Scan for the cell matching the given text and deliver its (X, Y) coordinate at center. 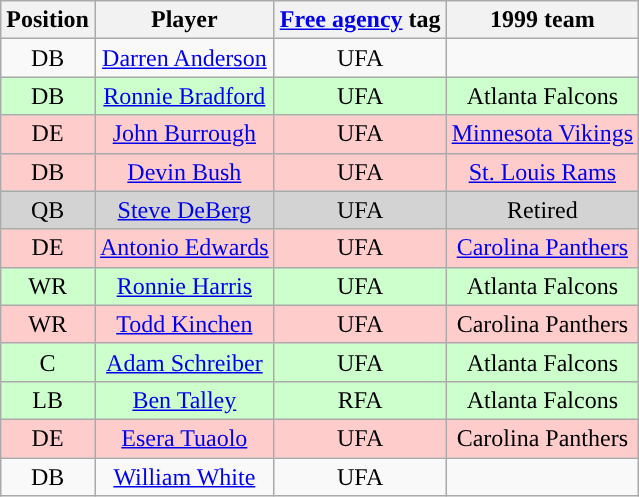
John Burrough (184, 134)
Darren Anderson (184, 58)
Ronnie Harris (184, 286)
LB (48, 400)
QB (48, 210)
Minnesota Vikings (542, 134)
Todd Kinchen (184, 324)
Position (48, 20)
Ben Talley (184, 400)
Player (184, 20)
1999 team (542, 20)
Steve DeBerg (184, 210)
C (48, 362)
Devin Bush (184, 172)
Adam Schreiber (184, 362)
Ronnie Bradford (184, 96)
William White (184, 477)
RFA (360, 400)
Free agency tag (360, 20)
Retired (542, 210)
Esera Tuaolo (184, 438)
Antonio Edwards (184, 248)
St. Louis Rams (542, 172)
